Locate the cell with the specified text and output its [x, y] center coordinate. 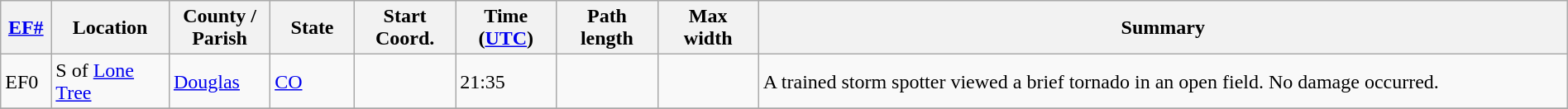
Path length [607, 28]
Time (UTC) [506, 28]
Summary [1163, 28]
Douglas [219, 81]
County / Parish [219, 28]
S of Lone Tree [111, 81]
21:35 [506, 81]
CO [313, 81]
EF# [26, 28]
Start Coord. [404, 28]
A trained storm spotter viewed a brief tornado in an open field. No damage occurred. [1163, 81]
EF0 [26, 81]
State [313, 28]
Location [111, 28]
Max width [708, 28]
